Return the (X, Y) coordinate for the center point of the cell that contains the specified text.  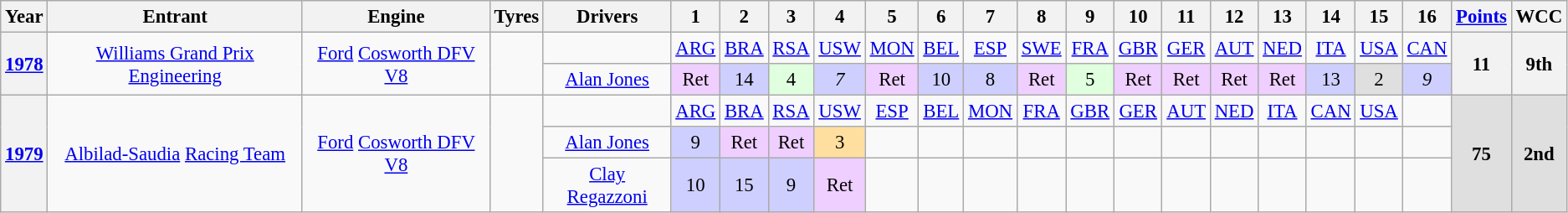
SWE (1041, 49)
Drivers (607, 17)
Albilad-Saudia Racing Team (176, 154)
1979 (24, 154)
9th (1539, 64)
12 (1233, 17)
75 (1481, 154)
Williams Grand Prix Engineering (176, 64)
Year (24, 17)
WCC (1539, 17)
2nd (1539, 154)
1 (696, 17)
1978 (24, 64)
Engine (396, 17)
Points (1481, 17)
6 (941, 17)
Entrant (176, 17)
Tyres (516, 17)
16 (1427, 17)
Clay Regazzoni (607, 186)
